Find where the given text appears and provide that cell's center as (X, Y) coordinate. 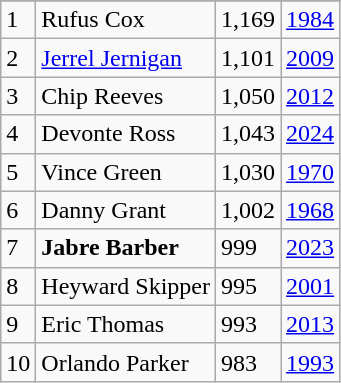
2024 (310, 134)
Eric Thomas (126, 324)
993 (248, 324)
1,050 (248, 96)
Jerrel Jernigan (126, 58)
10 (18, 362)
1993 (310, 362)
1,030 (248, 172)
2 (18, 58)
Devonte Ross (126, 134)
1,101 (248, 58)
Vince Green (126, 172)
2001 (310, 286)
999 (248, 248)
1 (18, 20)
1,043 (248, 134)
Rufus Cox (126, 20)
1984 (310, 20)
5 (18, 172)
6 (18, 210)
2013 (310, 324)
Jabre Barber (126, 248)
1,169 (248, 20)
983 (248, 362)
4 (18, 134)
9 (18, 324)
Heyward Skipper (126, 286)
1970 (310, 172)
995 (248, 286)
2012 (310, 96)
1968 (310, 210)
3 (18, 96)
Danny Grant (126, 210)
2009 (310, 58)
Chip Reeves (126, 96)
Orlando Parker (126, 362)
2023 (310, 248)
7 (18, 248)
1,002 (248, 210)
8 (18, 286)
